Identify which cell holds the provided text, then report its (X, Y) central coordinate. 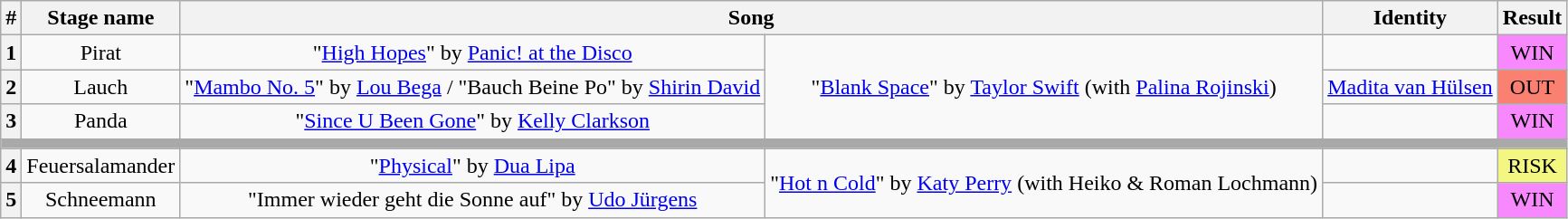
Lauch (101, 87)
5 (11, 200)
4 (11, 166)
Song (751, 18)
3 (11, 121)
"Physical" by Dua Lipa (472, 166)
1 (11, 52)
"Blank Space" by Taylor Swift (with Palina Rojinski) (1044, 87)
Identity (1411, 18)
Schneemann (101, 200)
Panda (101, 121)
2 (11, 87)
Result (1532, 18)
Feuersalamander (101, 166)
"Since U Been Gone" by Kelly Clarkson (472, 121)
# (11, 18)
Stage name (101, 18)
RISK (1532, 166)
"Mambo No. 5" by Lou Bega / "Bauch Beine Po" by Shirin David (472, 87)
Madita van Hülsen (1411, 87)
OUT (1532, 87)
"High Hopes" by Panic! at the Disco (472, 52)
"Hot n Cold" by Katy Perry (with Heiko & Roman Lochmann) (1044, 183)
Pirat (101, 52)
"Immer wieder geht die Sonne auf" by Udo Jürgens (472, 200)
